Find where the given text appears and provide that cell's center as [X, Y] coordinate. 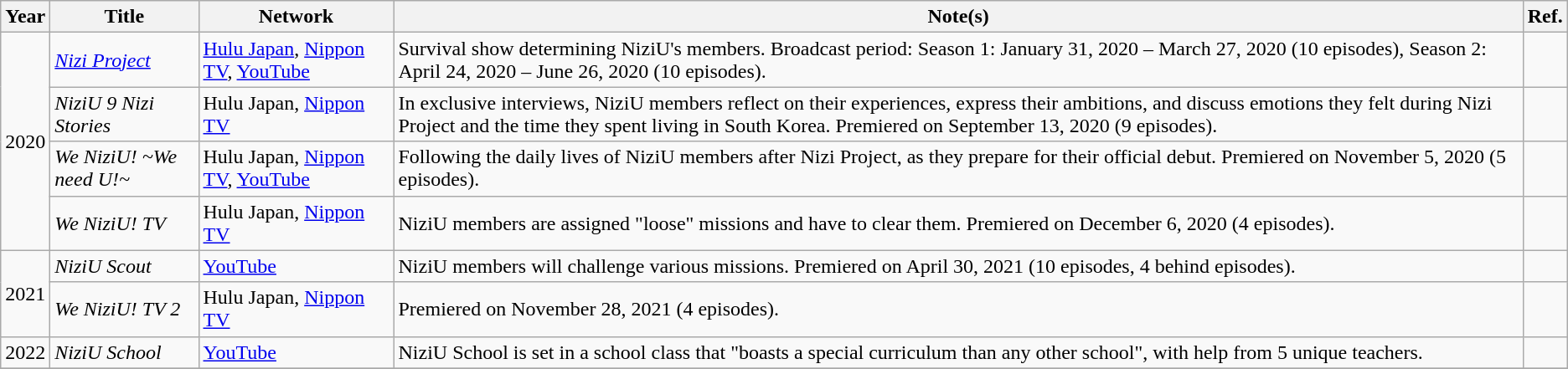
Network [297, 17]
NiziU School is set in a school class that "boasts a special curriculum than any other school", with help from 5 unique teachers. [958, 352]
Note(s) [958, 17]
Ref. [1545, 17]
2022 [25, 352]
NiziU 9 Nizi Stories [124, 114]
Year [25, 17]
We NiziU! TV 2 [124, 310]
Premiered on November 28, 2021 (4 episodes). [958, 310]
Following the daily lives of NiziU members after Nizi Project, as they prepare for their official debut. Premiered on November 5, 2020 (5 episodes). [958, 169]
NiziU School [124, 352]
2020 [25, 141]
We NiziU! TV [124, 223]
Title [124, 17]
NiziU Scout [124, 266]
NiziU members are assigned "loose" missions and have to clear them. Premiered on December 6, 2020 (4 episodes). [958, 223]
2021 [25, 293]
Nizi Project [124, 60]
NiziU members will challenge various missions. Premiered on April 30, 2021 (10 episodes, 4 behind episodes). [958, 266]
We NiziU! ~We need U!~ [124, 169]
